Search for the cell housing the specified text and yield its (x, y) center coordinate. 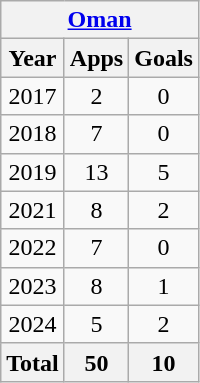
13 (96, 172)
2023 (33, 286)
2017 (33, 96)
10 (164, 362)
2022 (33, 248)
Apps (96, 58)
Oman (100, 20)
2018 (33, 134)
Total (33, 362)
Goals (164, 58)
2021 (33, 210)
2024 (33, 324)
1 (164, 286)
2019 (33, 172)
50 (96, 362)
Year (33, 58)
